Return (x, y) of the center of cell containing provided text 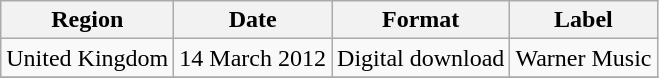
Date (253, 20)
Warner Music (584, 58)
Digital download (421, 58)
United Kingdom (88, 58)
Region (88, 20)
Format (421, 20)
14 March 2012 (253, 58)
Label (584, 20)
